For the text-containing cell, return its midpoint in [x, y] coordinate format. 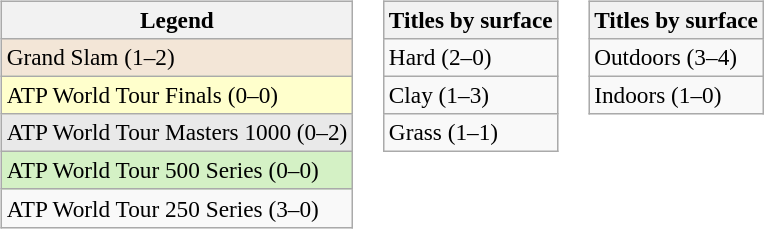
Grass (1–1) [470, 133]
Indoors (1–0) [676, 95]
Outdoors (3–4) [676, 57]
Hard (2–0) [470, 57]
ATP World Tour Finals (0–0) [176, 95]
ATP World Tour Masters 1000 (0–2) [176, 133]
Grand Slam (1–2) [176, 57]
Legend [176, 20]
Clay (1–3) [470, 95]
ATP World Tour 250 Series (3–0) [176, 208]
ATP World Tour 500 Series (0–0) [176, 171]
